Extract the [X, Y] coordinate from the center of the cell holding the provided text.  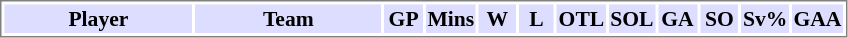
Team [288, 18]
OTL [582, 18]
GA [678, 18]
GP [404, 18]
SO [719, 18]
W [498, 18]
Player [98, 18]
L [536, 18]
Mins [451, 18]
SOL [632, 18]
GAA [818, 18]
Sv% [766, 18]
